Search for the cell housing the specified text and yield its (X, Y) center coordinate. 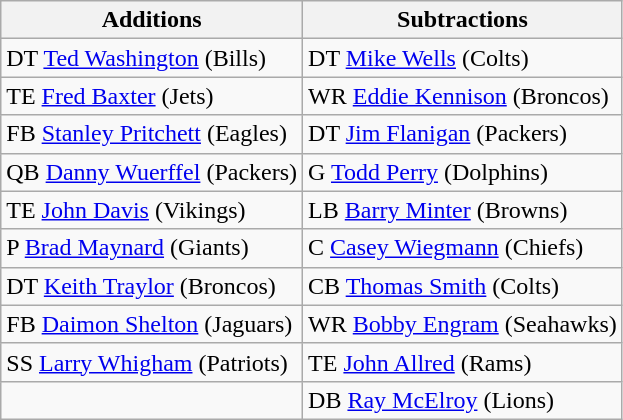
DT Mike Wells (Colts) (463, 58)
WR Bobby Engram (Seahawks) (463, 324)
Subtractions (463, 20)
C Casey Wiegmann (Chiefs) (463, 248)
FB Daimon Shelton (Jaguars) (152, 324)
P Brad Maynard (Giants) (152, 248)
TE Fred Baxter (Jets) (152, 96)
TE John Allred (Rams) (463, 362)
DB Ray McElroy (Lions) (463, 400)
DT Keith Traylor (Broncos) (152, 286)
QB Danny Wuerffel (Packers) (152, 172)
TE John Davis (Vikings) (152, 210)
SS Larry Whigham (Patriots) (152, 362)
FB Stanley Pritchett (Eagles) (152, 134)
CB Thomas Smith (Colts) (463, 286)
WR Eddie Kennison (Broncos) (463, 96)
Additions (152, 20)
DT Ted Washington (Bills) (152, 58)
G Todd Perry (Dolphins) (463, 172)
LB Barry Minter (Browns) (463, 210)
DT Jim Flanigan (Packers) (463, 134)
